Capture the cell that displays the provided text and extract its [X, Y] central coordinate. 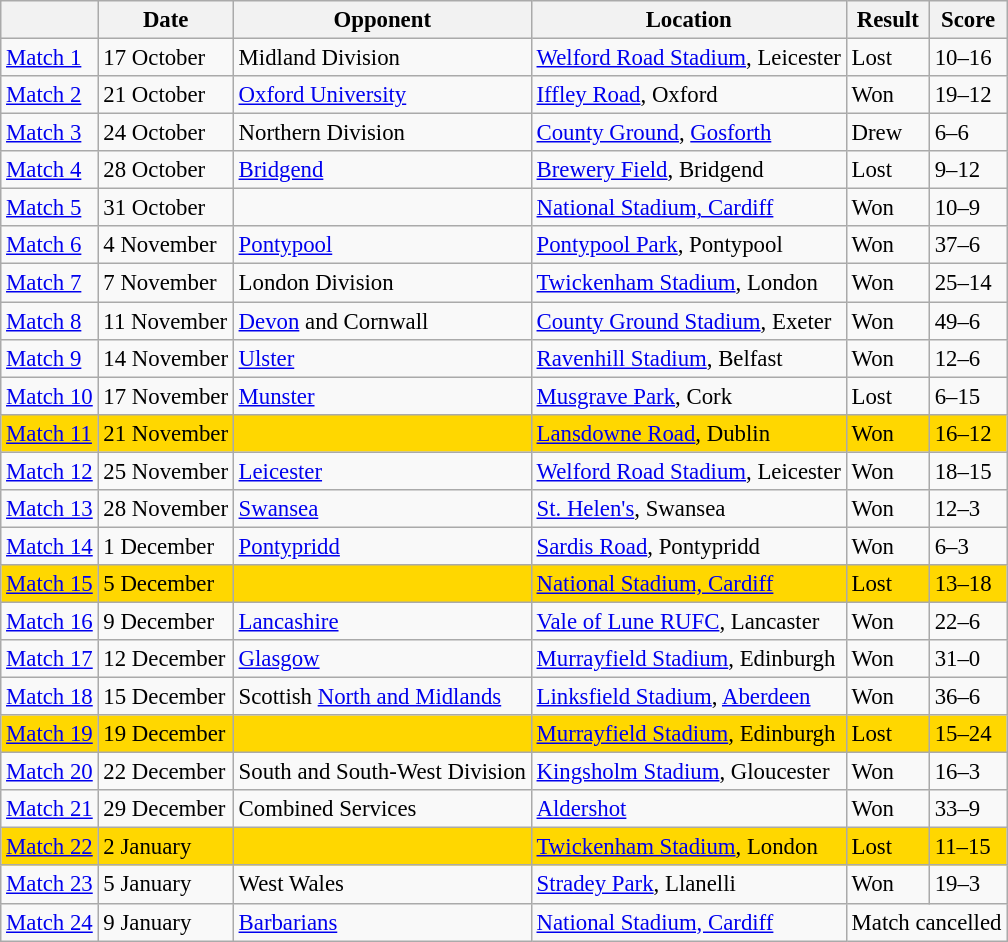
Munster [382, 396]
Match 18 [50, 697]
22–6 [968, 621]
Match 13 [50, 509]
Match 7 [50, 283]
Match 5 [50, 208]
Oxford University [382, 95]
Swansea [382, 509]
Glasgow [382, 659]
17 October [166, 58]
9 December [166, 621]
17 November [166, 396]
Pontypridd [382, 546]
Opponent [382, 20]
Match 15 [50, 584]
Bridgend [382, 170]
10–9 [968, 208]
24 October [166, 133]
22 December [166, 772]
Match 4 [50, 170]
Pontypool [382, 245]
Kingsholm Stadium, Gloucester [688, 772]
25–14 [968, 283]
Result [888, 20]
16–3 [968, 772]
Aldershot [688, 809]
West Wales [382, 885]
Match 2 [50, 95]
Devon and Cornwall [382, 321]
16–12 [968, 433]
Northern Division [382, 133]
County Ground, Gosforth [688, 133]
Drew [888, 133]
South and South-West Division [382, 772]
Match 10 [50, 396]
11–15 [968, 847]
28 November [166, 509]
15 December [166, 697]
28 October [166, 170]
Match 1 [50, 58]
25 November [166, 471]
Match 19 [50, 734]
Brewery Field, Bridgend [688, 170]
19–12 [968, 95]
Lansdowne Road, Dublin [688, 433]
Match 23 [50, 885]
Barbarians [382, 922]
Match 14 [50, 546]
Match 20 [50, 772]
13–18 [968, 584]
5 January [166, 885]
2 January [166, 847]
Score [968, 20]
London Division [382, 283]
12 December [166, 659]
12–6 [968, 358]
12–3 [968, 509]
6–6 [968, 133]
11 November [166, 321]
1 December [166, 546]
37–6 [968, 245]
Match 11 [50, 433]
31–0 [968, 659]
36–6 [968, 697]
49–6 [968, 321]
Ulster [382, 358]
St. Helen's, Swansea [688, 509]
Match 21 [50, 809]
5 December [166, 584]
Match 24 [50, 922]
Match 9 [50, 358]
Linksfield Stadium, Aberdeen [688, 697]
7 November [166, 283]
6–3 [968, 546]
Match 12 [50, 471]
21 November [166, 433]
Pontypool Park, Pontypool [688, 245]
Match 3 [50, 133]
Vale of Lune RUFC, Lancaster [688, 621]
County Ground Stadium, Exeter [688, 321]
Match 8 [50, 321]
Match 16 [50, 621]
9 January [166, 922]
Scottish North and Midlands [382, 697]
4 November [166, 245]
Location [688, 20]
19 December [166, 734]
6–15 [968, 396]
Midland Division [382, 58]
29 December [166, 809]
Date [166, 20]
Match 17 [50, 659]
15–24 [968, 734]
18–15 [968, 471]
33–9 [968, 809]
Combined Services [382, 809]
Lancashire [382, 621]
Leicester [382, 471]
Match 22 [50, 847]
9–12 [968, 170]
19–3 [968, 885]
Ravenhill Stadium, Belfast [688, 358]
Sardis Road, Pontypridd [688, 546]
Iffley Road, Oxford [688, 95]
21 October [166, 95]
14 November [166, 358]
Stradey Park, Llanelli [688, 885]
10–16 [968, 58]
31 October [166, 208]
Match cancelled [926, 922]
Match 6 [50, 245]
Musgrave Park, Cork [688, 396]
